For the text-containing cell, return its midpoint in [X, Y] coordinate format. 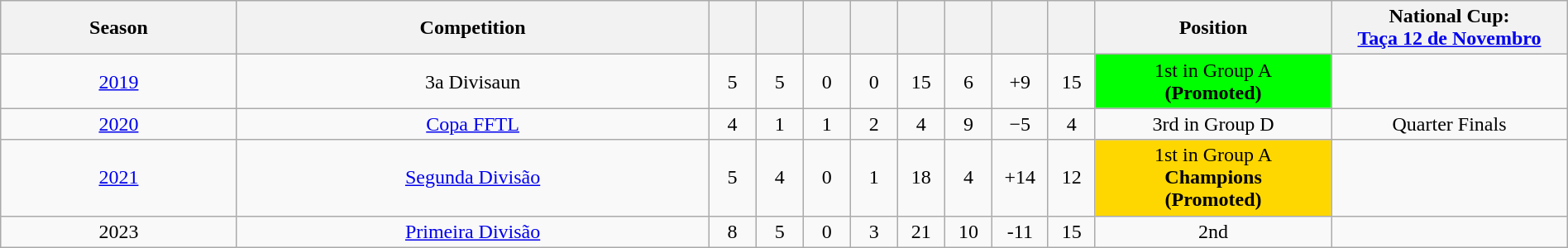
3rd in Group D [1212, 124]
2023 [119, 231]
+14 [1020, 178]
1st in Group A(Promoted) [1212, 81]
−5 [1020, 124]
National Cup:Taça 12 de Novembro [1449, 28]
Segunda Divisão [473, 178]
Primeira Divisão [473, 231]
18 [921, 178]
Competition [473, 28]
12 [1072, 178]
2021 [119, 178]
2019 [119, 81]
2020 [119, 124]
9 [968, 124]
6 [968, 81]
8 [733, 231]
10 [968, 231]
Copa FFTL [473, 124]
+9 [1020, 81]
3a Divisaun [473, 81]
1st in Group AChampions(Promoted) [1212, 178]
2 [873, 124]
21 [921, 231]
2nd [1212, 231]
-11 [1020, 231]
3 [873, 231]
Season [119, 28]
Position [1212, 28]
Quarter Finals [1449, 124]
